Return the [X, Y] coordinate for the center point of the cell that contains the specified text.  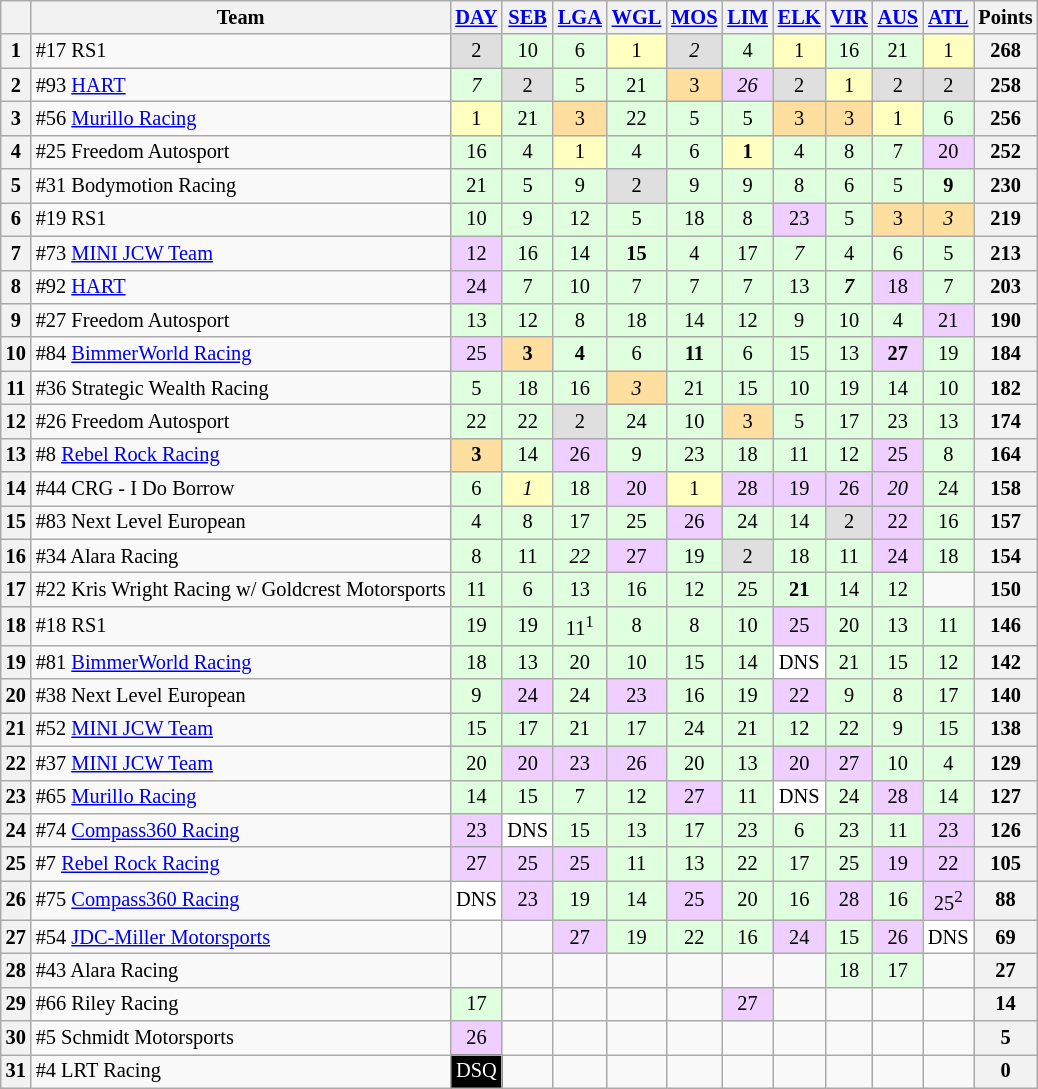
184 [1006, 354]
154 [1006, 556]
#81 BimmerWorld Racing [241, 662]
#7 Rebel Rock Racing [241, 864]
69 [1006, 937]
258 [1006, 85]
146 [1006, 626]
203 [1006, 287]
#34 Alara Racing [241, 556]
129 [1006, 763]
230 [1006, 186]
MOS [694, 17]
#75 Compass360 Racing [241, 900]
31 [16, 1071]
88 [1006, 900]
111 [580, 626]
#52 MINI JCW Team [241, 729]
#92 HART [241, 287]
182 [1006, 388]
Team [241, 17]
#43 Alara Racing [241, 970]
#4 LRT Racing [241, 1071]
#84 BimmerWorld Racing [241, 354]
Points [1006, 17]
164 [1006, 455]
DSQ [476, 1071]
#37 MINI JCW Team [241, 763]
#18 RS1 [241, 626]
VIR [850, 17]
29 [16, 1004]
#93 HART [241, 85]
140 [1006, 696]
#74 Compass360 Racing [241, 830]
190 [1006, 320]
#22 Kris Wright Racing w/ Goldcrest Motorsports [241, 589]
ELK [800, 17]
158 [1006, 489]
0 [1006, 1071]
#25 Freedom Autosport [241, 152]
LIM [747, 17]
#26 Freedom Autosport [241, 421]
#73 MINI JCW Team [241, 253]
#31 Bodymotion Racing [241, 186]
#65 Murillo Racing [241, 797]
105 [1006, 864]
#17 RS1 [241, 51]
138 [1006, 729]
268 [1006, 51]
#54 JDC-Miller Motorsports [241, 937]
#56 Murillo Racing [241, 118]
150 [1006, 589]
ATL [948, 17]
#8 Rebel Rock Racing [241, 455]
#66 Riley Racing [241, 1004]
127 [1006, 797]
213 [1006, 253]
#83 Next Level European [241, 522]
#27 Freedom Autosport [241, 320]
DAY [476, 17]
AUS [898, 17]
#38 Next Level European [241, 696]
#36 Strategic Wealth Racing [241, 388]
256 [1006, 118]
142 [1006, 662]
SEB [527, 17]
126 [1006, 830]
#44 CRG - I Do Borrow [241, 489]
LGA [580, 17]
#19 RS1 [241, 219]
30 [16, 1038]
#5 Schmidt Motorsports [241, 1038]
219 [1006, 219]
174 [1006, 421]
157 [1006, 522]
WGL [637, 17]
